Capture the cell that displays the provided text and extract its [x, y] central coordinate. 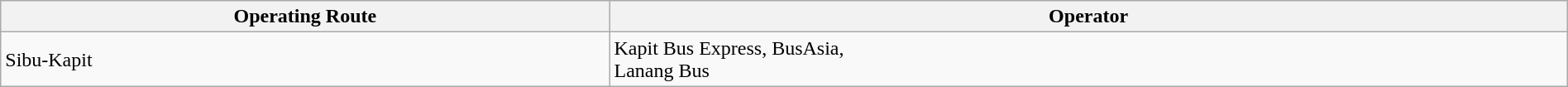
Operating Route [305, 17]
Operator [1088, 17]
Sibu-Kapit [305, 60]
Kapit Bus Express, BusAsia,Lanang Bus [1088, 60]
